Locate the cell with the specified text and output its [x, y] center coordinate. 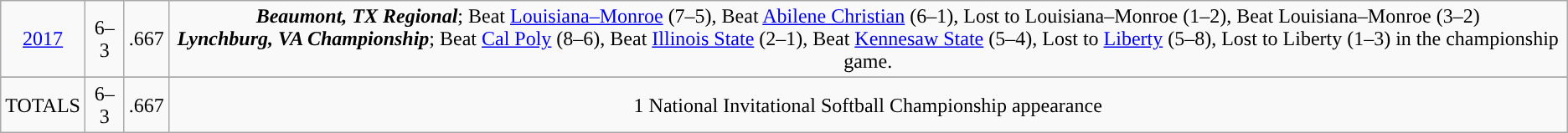
2017 [44, 39]
TOTALS [44, 105]
1 National Invitational Softball Championship appearance [868, 105]
